Detect which cell encompasses the target text, then output its [X, Y] center coordinate. 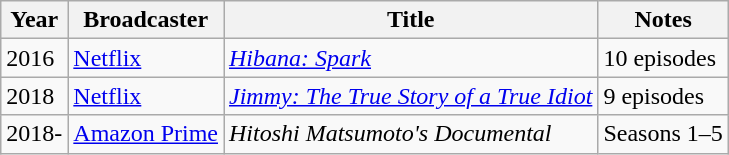
Hitoshi Matsumoto's Documental [411, 134]
Notes [663, 20]
Year [34, 20]
9 episodes [663, 96]
Amazon Prime [146, 134]
Broadcaster [146, 20]
Hibana: Spark [411, 58]
2018- [34, 134]
10 episodes [663, 58]
Seasons 1–5 [663, 134]
Title [411, 20]
2018 [34, 96]
2016 [34, 58]
Jimmy: The True Story of a True Idiot [411, 96]
